Identify which cell holds the provided text, then report its (x, y) central coordinate. 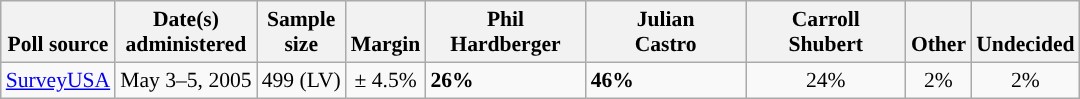
Undecided (1025, 32)
May 3–5, 2005 (186, 80)
24% (826, 80)
JulianCastro (666, 32)
CarrollShubert (826, 32)
Other (938, 32)
Date(s)administered (186, 32)
Margin (386, 32)
Samplesize (302, 32)
Poll source (58, 32)
499 (LV) (302, 80)
46% (666, 80)
SurveyUSA (58, 80)
PhilHardberger (505, 32)
26% (505, 80)
± 4.5% (386, 80)
